Locate the cell with the specified text and output its [x, y] center coordinate. 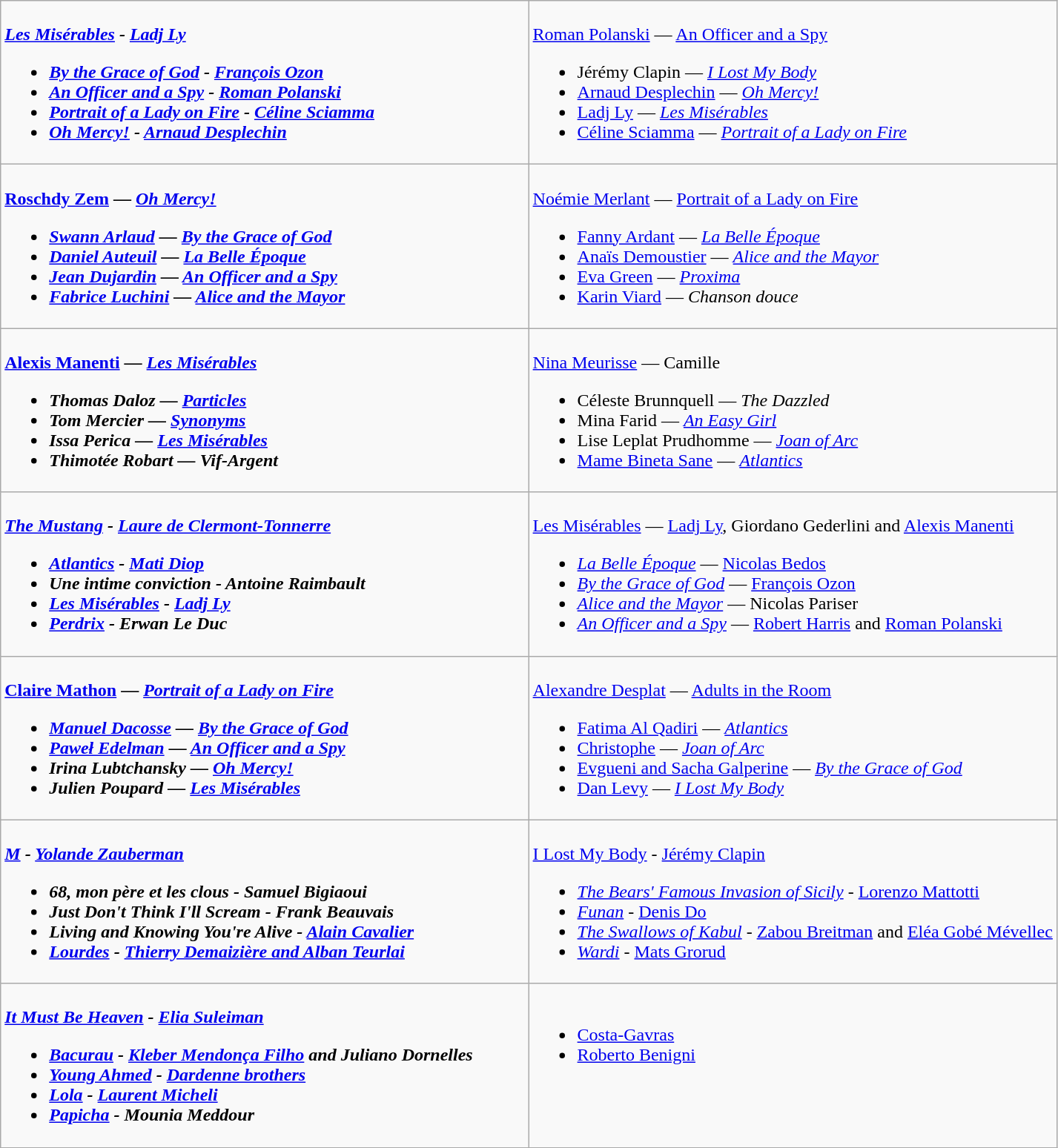
Alexis Manenti — Les MisérablesThomas Daloz — ParticlesTom Mercier — SynonymsIssa Perica — Les MisérablesThimotée Robart — Vif-Argent [265, 411]
Nina Meurisse — CamilleCéleste Brunnquell — The DazzledMina Farid — An Easy GirlLise Leplat Prudhomme — Joan of ArcMame Bineta Sane — Atlantics [793, 411]
The Mustang - Laure de Clermont-TonnerreAtlantics - Mati DiopUne intime conviction - Antoine RaimbaultLes Misérables - Ladj LyPerdrix - Erwan Le Duc [265, 574]
Costa-GavrasRoberto Benigni [793, 1066]
